Search for the cell housing the specified text and yield its [x, y] center coordinate. 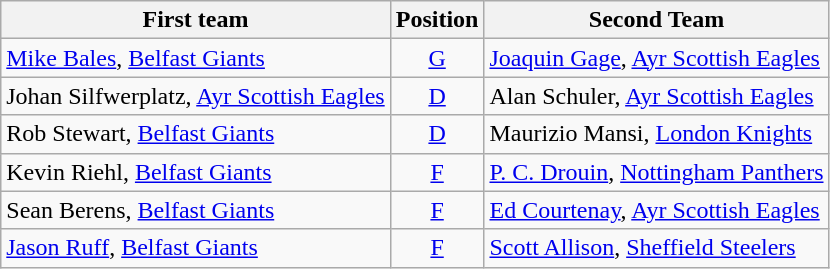
Mike Bales, Belfast Giants [196, 58]
Kevin Riehl, Belfast Giants [196, 172]
First team [196, 20]
Position [437, 20]
G [437, 58]
Sean Berens, Belfast Giants [196, 210]
Rob Stewart, Belfast Giants [196, 134]
Second Team [656, 20]
Johan Silfwerplatz, Ayr Scottish Eagles [196, 96]
Alan Schuler, Ayr Scottish Eagles [656, 96]
Maurizio Mansi, London Knights [656, 134]
Scott Allison, Sheffield Steelers [656, 248]
Joaquin Gage, Ayr Scottish Eagles [656, 58]
Jason Ruff, Belfast Giants [196, 248]
P. C. Drouin, Nottingham Panthers [656, 172]
Ed Courtenay, Ayr Scottish Eagles [656, 210]
